Output the (x, y) coordinate of the center of the cell containing the given text.  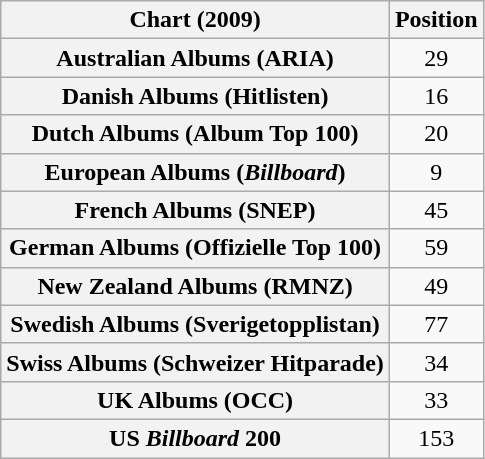
Danish Albums (Hitlisten) (196, 96)
Dutch Albums (Album Top 100) (196, 134)
49 (436, 286)
59 (436, 248)
33 (436, 400)
16 (436, 96)
29 (436, 58)
UK Albums (OCC) (196, 400)
Position (436, 20)
Australian Albums (ARIA) (196, 58)
77 (436, 324)
New Zealand Albums (RMNZ) (196, 286)
French Albums (SNEP) (196, 210)
German Albums (Offizielle Top 100) (196, 248)
20 (436, 134)
45 (436, 210)
Swedish Albums (Sverigetopplistan) (196, 324)
153 (436, 438)
34 (436, 362)
European Albums (Billboard) (196, 172)
Swiss Albums (Schweizer Hitparade) (196, 362)
US Billboard 200 (196, 438)
9 (436, 172)
Chart (2009) (196, 20)
